Extract the [x, y] coordinate from the center of the cell holding the provided text.  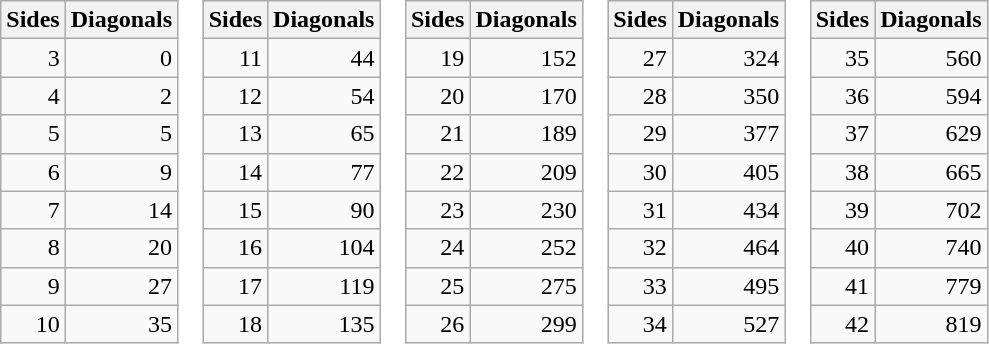
2 [121, 96]
189 [526, 134]
38 [842, 172]
377 [728, 134]
8 [33, 248]
16 [235, 248]
28 [640, 96]
209 [526, 172]
252 [526, 248]
36 [842, 96]
41 [842, 286]
44 [324, 58]
170 [526, 96]
32 [640, 248]
434 [728, 210]
65 [324, 134]
299 [526, 324]
495 [728, 286]
15 [235, 210]
119 [324, 286]
819 [931, 324]
25 [437, 286]
629 [931, 134]
464 [728, 248]
10 [33, 324]
324 [728, 58]
594 [931, 96]
33 [640, 286]
665 [931, 172]
37 [842, 134]
560 [931, 58]
90 [324, 210]
0 [121, 58]
18 [235, 324]
54 [324, 96]
405 [728, 172]
4 [33, 96]
22 [437, 172]
740 [931, 248]
152 [526, 58]
779 [931, 286]
702 [931, 210]
34 [640, 324]
17 [235, 286]
21 [437, 134]
13 [235, 134]
39 [842, 210]
42 [842, 324]
29 [640, 134]
30 [640, 172]
11 [235, 58]
31 [640, 210]
26 [437, 324]
7 [33, 210]
24 [437, 248]
19 [437, 58]
104 [324, 248]
230 [526, 210]
6 [33, 172]
275 [526, 286]
77 [324, 172]
527 [728, 324]
135 [324, 324]
40 [842, 248]
3 [33, 58]
350 [728, 96]
23 [437, 210]
12 [235, 96]
